Return (X, Y) of the center of cell containing provided text 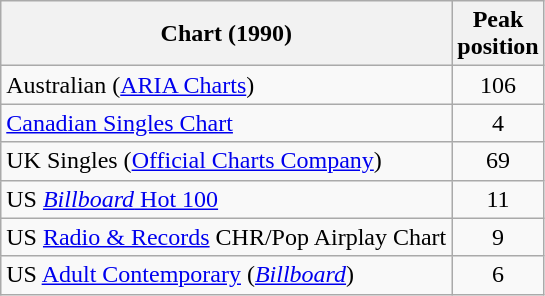
Peakposition (498, 34)
US Adult Contemporary (Billboard) (226, 275)
US Radio & Records CHR/Pop Airplay Chart (226, 237)
69 (498, 161)
4 (498, 123)
Canadian Singles Chart (226, 123)
Chart (1990) (226, 34)
UK Singles (Official Charts Company) (226, 161)
106 (498, 85)
Australian (ARIA Charts) (226, 85)
11 (498, 199)
6 (498, 275)
9 (498, 237)
US Billboard Hot 100 (226, 199)
